Scan for the cell matching the given text and deliver its (x, y) coordinate at center. 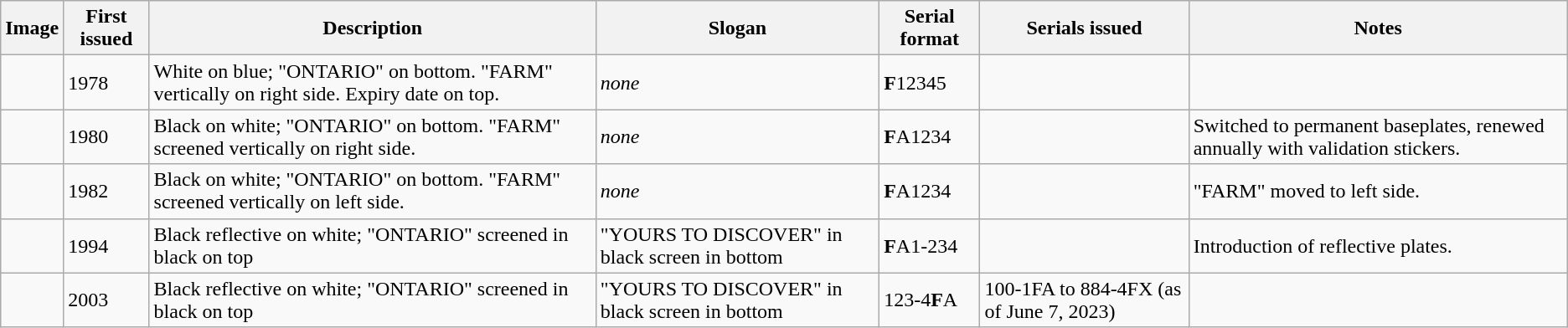
"FARM" moved to left side. (1378, 191)
1994 (106, 246)
Black on white; "ONTARIO" on bottom. "FARM" screened vertically on right side. (372, 137)
Serial format (930, 28)
F12345 (930, 82)
1980 (106, 137)
Slogan (737, 28)
2003 (106, 300)
White on blue; "ONTARIO" on bottom. "FARM" vertically on right side. Expiry date on top. (372, 82)
1982 (106, 191)
Description (372, 28)
100-1FA to 884-4FX (as of June 7, 2023) (1084, 300)
Black on white; "ONTARIO" on bottom. "FARM" screened vertically on left side. (372, 191)
Introduction of reflective plates. (1378, 246)
First issued (106, 28)
Serials issued (1084, 28)
Image (32, 28)
Notes (1378, 28)
123-4FA (930, 300)
FA1-234 (930, 246)
1978 (106, 82)
Switched to permanent baseplates, renewed annually with validation stickers. (1378, 137)
